Pinpoint the cell where the given text exists, returning its (x, y) midpoint coordinate. 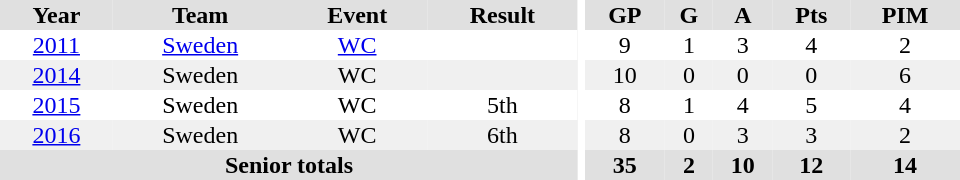
PIM (905, 15)
2016 (56, 135)
5th (502, 105)
Year (56, 15)
Pts (812, 15)
2014 (56, 75)
Team (200, 15)
6th (502, 135)
14 (905, 165)
A (743, 15)
9 (625, 45)
12 (812, 165)
2015 (56, 105)
6 (905, 75)
GP (625, 15)
35 (625, 165)
Senior totals (289, 165)
Result (502, 15)
2011 (56, 45)
Event (358, 15)
G (689, 15)
5 (812, 105)
